Output the (X, Y) coordinate of the center of the cell containing the given text.  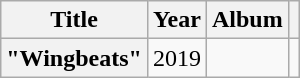
2019 (176, 58)
Year (176, 20)
Album (247, 20)
Title (74, 20)
"Wingbeats" (74, 58)
